Locate the cell with the specified text and output its (X, Y) center coordinate. 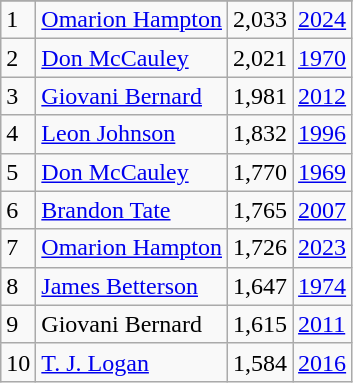
7 (18, 248)
T. J. Logan (132, 362)
1,981 (260, 96)
1,647 (260, 286)
1,832 (260, 134)
1,615 (260, 324)
1,765 (260, 210)
1974 (322, 286)
1,584 (260, 362)
Leon Johnson (132, 134)
9 (18, 324)
James Betterson (132, 286)
1,770 (260, 172)
2011 (322, 324)
2,021 (260, 58)
2016 (322, 362)
2 (18, 58)
10 (18, 362)
1,726 (260, 248)
1 (18, 20)
2023 (322, 248)
2012 (322, 96)
4 (18, 134)
3 (18, 96)
8 (18, 286)
1970 (322, 58)
5 (18, 172)
2007 (322, 210)
6 (18, 210)
2,033 (260, 20)
1969 (322, 172)
Brandon Tate (132, 210)
2024 (322, 20)
1996 (322, 134)
